Search for the cell housing the specified text and yield its [X, Y] center coordinate. 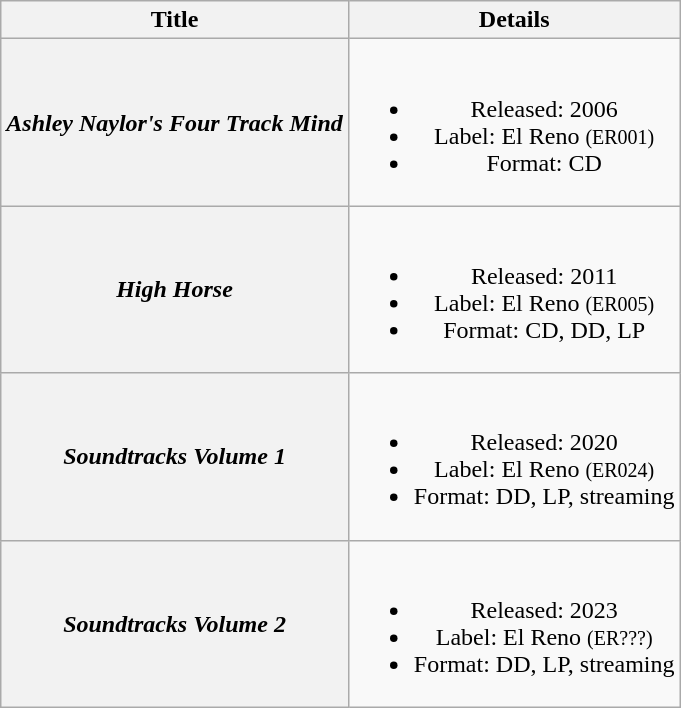
Ashley Naylor's Four Track Mind [175, 122]
Soundtracks Volume 1 [175, 456]
High Horse [175, 290]
Details [514, 20]
Released: 2006Label: El Reno (ER001)Format: CD [514, 122]
Released: 2020Label: El Reno (ER024)Format: DD, LP, streaming [514, 456]
Released: 2011Label: El Reno (ER005)Format: CD, DD, LP [514, 290]
Released: 2023Label: El Reno (ER???)Format: DD, LP, streaming [514, 624]
Soundtracks Volume 2 [175, 624]
Title [175, 20]
